For the text-containing cell, return its midpoint in [X, Y] coordinate format. 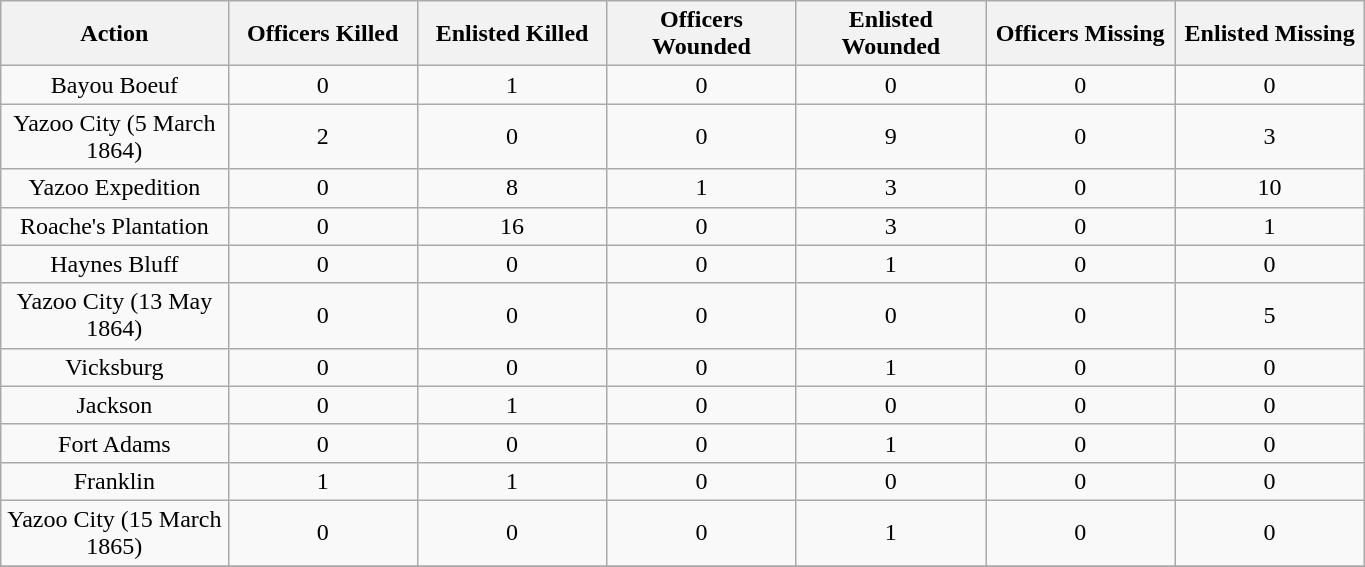
Enlisted Missing [1270, 34]
Action [114, 34]
Yazoo City (15 March 1865) [114, 532]
Yazoo City (5 March 1864) [114, 136]
Fort Adams [114, 443]
Enlisted Wounded [890, 34]
10 [1270, 188]
Yazoo Expedition [114, 188]
Officers Missing [1080, 34]
8 [512, 188]
Franklin [114, 481]
Bayou Boeuf [114, 85]
Roache's Plantation [114, 226]
Jackson [114, 405]
Officers Killed [322, 34]
Yazoo City (13 May 1864) [114, 316]
5 [1270, 316]
9 [890, 136]
Haynes Bluff [114, 264]
2 [322, 136]
Vicksburg [114, 367]
16 [512, 226]
Enlisted Killed [512, 34]
Officers Wounded [702, 34]
